Determine the (x, y) coordinate at the center of the cell enclosing the given text.  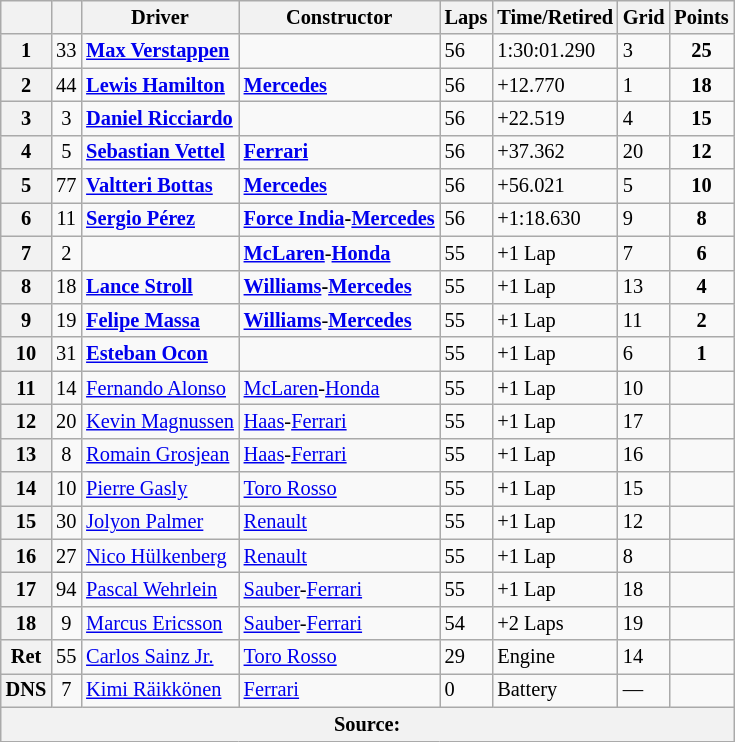
Lance Stroll (160, 287)
Esteban Ocon (160, 354)
+1:18.630 (555, 219)
30 (66, 522)
Force India-Mercedes (340, 219)
44 (66, 85)
Sergio Pérez (160, 219)
Driver (160, 17)
77 (66, 186)
Max Verstappen (160, 51)
Lewis Hamilton (160, 85)
Marcus Ericsson (160, 623)
27 (66, 556)
31 (66, 354)
Engine (555, 657)
+22.519 (555, 118)
Source: (368, 724)
+37.362 (555, 152)
+2 Laps (555, 623)
33 (66, 51)
DNS (26, 690)
Daniel Ricciardo (160, 118)
+12.770 (555, 85)
+56.021 (555, 186)
Grid (644, 17)
Points (702, 17)
Constructor (340, 17)
Pascal Wehrlein (160, 589)
Carlos Sainz Jr. (160, 657)
0 (466, 690)
Valtteri Bottas (160, 186)
Battery (555, 690)
Time/Retired (555, 17)
54 (466, 623)
Kevin Magnussen (160, 421)
Jolyon Palmer (160, 522)
25 (702, 51)
29 (466, 657)
Felipe Massa (160, 320)
Romain Grosjean (160, 455)
94 (66, 589)
Laps (466, 17)
Nico Hülkenberg (160, 556)
— (644, 690)
Sebastian Vettel (160, 152)
1:30:01.290 (555, 51)
Kimi Räikkönen (160, 690)
Fernando Alonso (160, 388)
Pierre Gasly (160, 489)
Ret (26, 657)
